Locate the cell with the specified text and output its [X, Y] center coordinate. 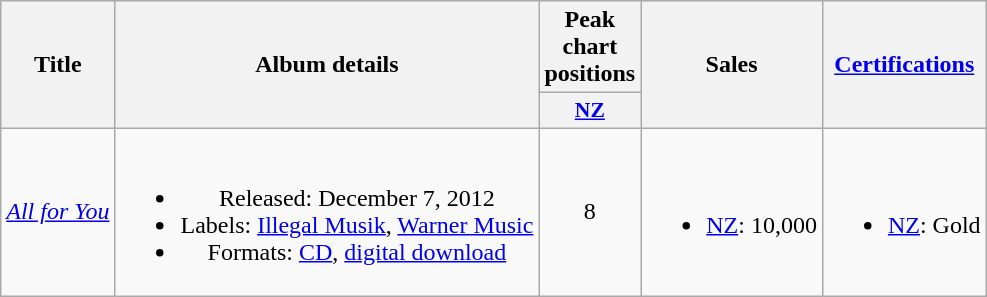
NZ [590, 111]
Certifications [904, 65]
Sales [732, 65]
Title [58, 65]
NZ: 10,000 [732, 212]
NZ: Gold [904, 212]
Album details [327, 65]
Peak chart positions [590, 47]
All for You [58, 212]
Released: December 7, 2012Labels: Illegal Musik, Warner MusicFormats: CD, digital download [327, 212]
8 [590, 212]
